Detect which cell encompasses the target text, then output its [x, y] center coordinate. 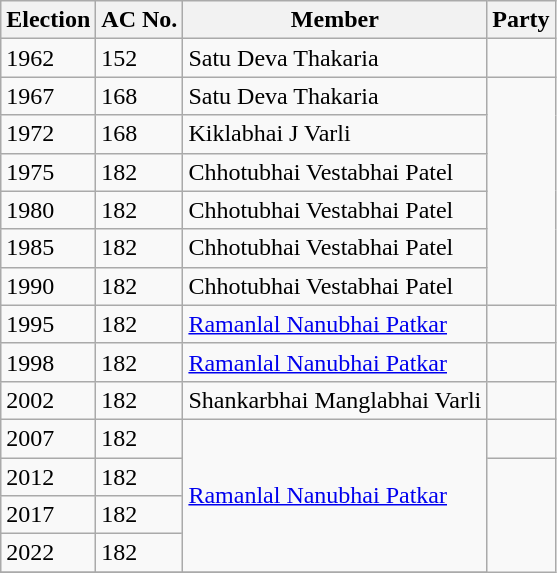
152 [140, 58]
1962 [48, 58]
1990 [48, 286]
Member [335, 20]
Election [48, 20]
2002 [48, 400]
AC No. [140, 20]
1995 [48, 324]
Kiklabhai J Varli [335, 134]
2017 [48, 515]
1985 [48, 248]
2012 [48, 477]
Party [521, 20]
1967 [48, 96]
1998 [48, 362]
1972 [48, 134]
1975 [48, 172]
1980 [48, 210]
Shankarbhai Manglabhai Varli [335, 400]
2007 [48, 438]
2022 [48, 553]
